Scan for the cell matching the given text and deliver its (X, Y) coordinate at center. 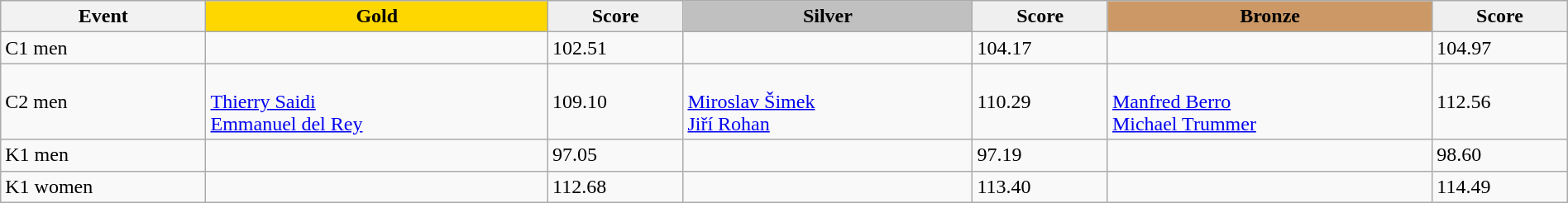
98.60 (1500, 155)
Miroslav ŠimekJiří Rohan (828, 101)
Silver (828, 17)
114.49 (1500, 186)
K1 men (103, 155)
102.51 (615, 48)
C1 men (103, 48)
112.56 (1500, 101)
Manfred BerroMichael Trummer (1269, 101)
Event (103, 17)
113.40 (1040, 186)
Gold (377, 17)
97.05 (615, 155)
97.19 (1040, 155)
110.29 (1040, 101)
104.17 (1040, 48)
109.10 (615, 101)
104.97 (1500, 48)
Thierry SaidiEmmanuel del Rey (377, 101)
K1 women (103, 186)
C2 men (103, 101)
Bronze (1269, 17)
112.68 (615, 186)
